Output the (x, y) coordinate of the center of the cell containing the given text.  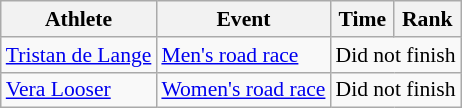
Time (362, 19)
Event (243, 19)
Women's road race (243, 90)
Men's road race (243, 55)
Athlete (79, 19)
Rank (428, 19)
Tristan de Lange (79, 55)
Vera Looser (79, 90)
